Determine the [X, Y] coordinate at the center of the cell enclosing the given text.  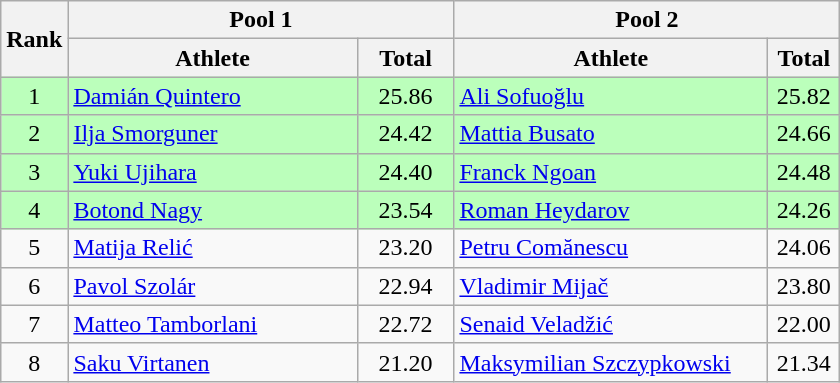
Senaid Veladžić [611, 324]
24.06 [804, 248]
Roman Heydarov [611, 210]
24.42 [406, 134]
23.80 [804, 286]
Yuki Ujihara [212, 172]
25.86 [406, 96]
Damián Quintero [212, 96]
4 [34, 210]
Pavol Szolár [212, 286]
Petru Comănescu [611, 248]
24.26 [804, 210]
24.48 [804, 172]
Ilja Smorguner [212, 134]
23.20 [406, 248]
1 [34, 96]
Vladimir Mijač [611, 286]
25.82 [804, 96]
23.54 [406, 210]
Botond Nagy [212, 210]
Matija Relić [212, 248]
21.34 [804, 362]
6 [34, 286]
Rank [34, 39]
22.72 [406, 324]
22.00 [804, 324]
21.20 [406, 362]
24.66 [804, 134]
8 [34, 362]
22.94 [406, 286]
7 [34, 324]
24.40 [406, 172]
Mattia Busato [611, 134]
Ali Sofuoğlu [611, 96]
Maksymilian Szczypkowski [611, 362]
2 [34, 134]
Pool 1 [261, 20]
Franck Ngoan [611, 172]
Pool 2 [647, 20]
5 [34, 248]
3 [34, 172]
Matteo Tamborlani [212, 324]
Saku Virtanen [212, 362]
